Capture the cell that displays the provided text and extract its (x, y) central coordinate. 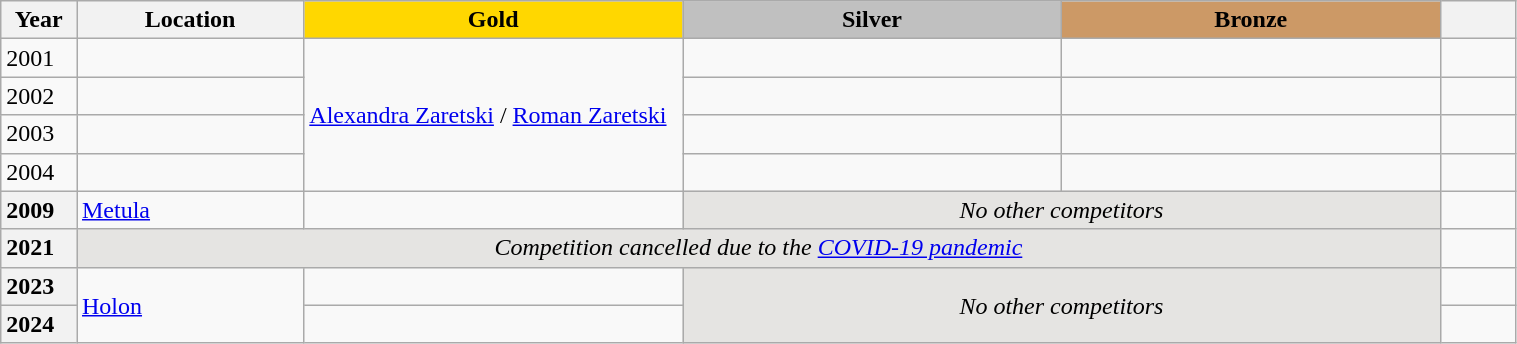
Bronze (1250, 20)
Competition cancelled due to the COVID-19 pandemic (758, 248)
Location (190, 20)
2002 (39, 96)
Metula (190, 210)
2023 (39, 286)
2009 (39, 210)
Year (39, 20)
Alexandra Zaretski / Roman Zaretski (494, 115)
Gold (494, 20)
Silver (872, 20)
2003 (39, 134)
2024 (39, 324)
2004 (39, 172)
2021 (39, 248)
Holon (190, 305)
2001 (39, 58)
